From the cell containing the given text, extract its center point as [X, Y] coordinate. 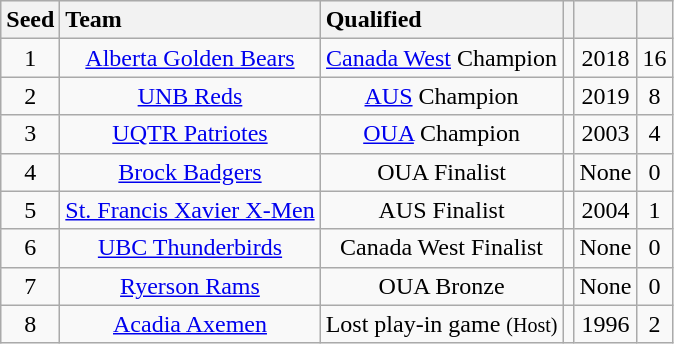
AUS Champion [442, 96]
1996 [606, 324]
St. Francis Xavier X-Men [190, 210]
16 [654, 58]
AUS Finalist [442, 210]
2018 [606, 58]
Brock Badgers [190, 172]
5 [30, 210]
UBC Thunderbirds [190, 248]
Lost play-in game (Host) [442, 324]
7 [30, 286]
2019 [606, 96]
Alberta Golden Bears [190, 58]
2003 [606, 134]
OUA Bronze [442, 286]
3 [30, 134]
Canada West Champion [442, 58]
OUA Finalist [442, 172]
Acadia Axemen [190, 324]
6 [30, 248]
UNB Reds [190, 96]
2004 [606, 210]
UQTR Patriotes [190, 134]
Team [190, 20]
OUA Champion [442, 134]
Canada West Finalist [442, 248]
Seed [30, 20]
Qualified [442, 20]
Ryerson Rams [190, 286]
